Return [x, y] of the center of cell containing provided text 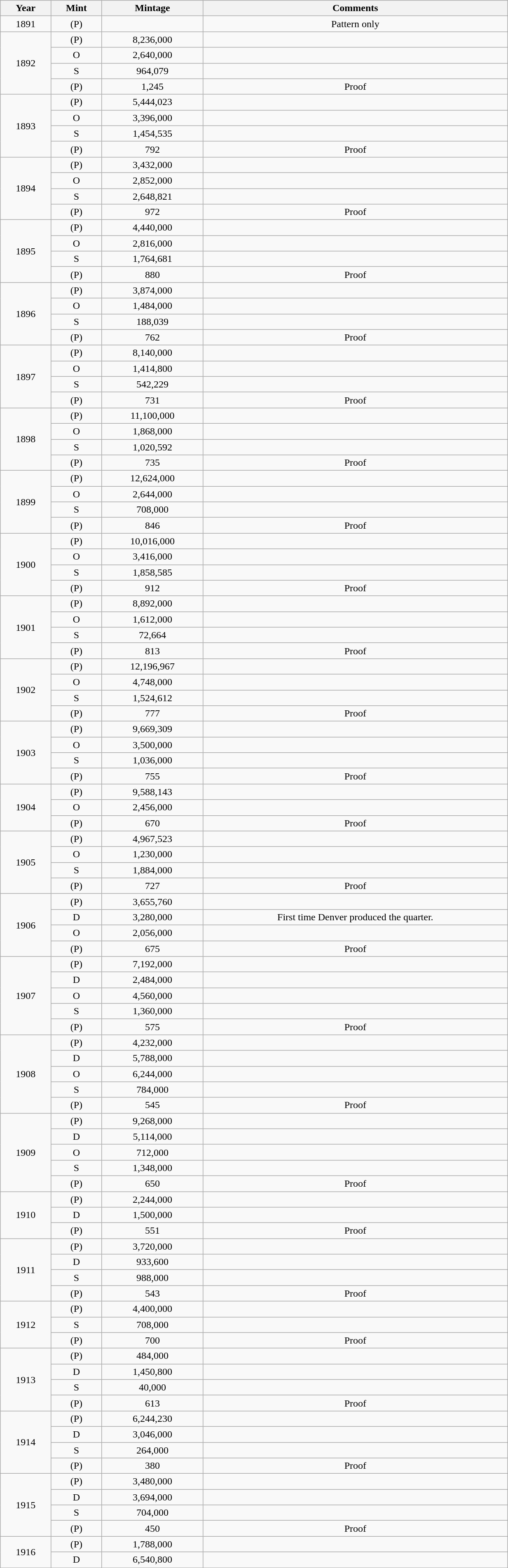
5,114,000 [152, 1136]
1,484,000 [152, 306]
3,480,000 [152, 1482]
727 [152, 886]
6,244,230 [152, 1419]
988,000 [152, 1278]
1911 [26, 1270]
1,450,800 [152, 1372]
1910 [26, 1215]
1891 [26, 24]
Pattern only [355, 24]
2,056,000 [152, 933]
1912 [26, 1325]
704,000 [152, 1513]
2,484,000 [152, 980]
762 [152, 337]
1900 [26, 565]
3,396,000 [152, 118]
1,764,681 [152, 259]
545 [152, 1105]
3,416,000 [152, 557]
1902 [26, 690]
2,852,000 [152, 180]
1,414,800 [152, 369]
1893 [26, 126]
3,432,000 [152, 165]
1905 [26, 862]
551 [152, 1231]
1901 [26, 627]
8,892,000 [152, 604]
4,400,000 [152, 1309]
2,244,000 [152, 1199]
380 [152, 1466]
5,788,000 [152, 1058]
1898 [26, 439]
1915 [26, 1505]
9,588,143 [152, 792]
1896 [26, 314]
450 [152, 1528]
1909 [26, 1152]
264,000 [152, 1450]
3,720,000 [152, 1246]
1,500,000 [152, 1215]
1,612,000 [152, 619]
1,245 [152, 86]
8,236,000 [152, 40]
613 [152, 1403]
Mint [77, 8]
First time Denver produced the quarter. [355, 917]
3,874,000 [152, 290]
9,669,309 [152, 729]
1,858,585 [152, 572]
846 [152, 525]
Year [26, 8]
3,500,000 [152, 745]
1894 [26, 188]
700 [152, 1340]
1916 [26, 1552]
1903 [26, 753]
731 [152, 400]
575 [152, 1027]
784,000 [152, 1090]
1,036,000 [152, 761]
1,788,000 [152, 1544]
2,644,000 [152, 494]
1899 [26, 502]
1,524,612 [152, 698]
1895 [26, 251]
Comments [355, 8]
1897 [26, 376]
5,444,023 [152, 102]
542,229 [152, 384]
1,868,000 [152, 431]
1907 [26, 996]
735 [152, 463]
2,640,000 [152, 55]
4,440,000 [152, 228]
1,454,535 [152, 133]
712,000 [152, 1152]
912 [152, 588]
880 [152, 275]
1914 [26, 1442]
10,016,000 [152, 541]
670 [152, 823]
755 [152, 776]
675 [152, 948]
40,000 [152, 1387]
1,020,592 [152, 447]
Mintage [152, 8]
1,884,000 [152, 870]
9,268,000 [152, 1121]
6,540,800 [152, 1560]
11,100,000 [152, 415]
1908 [26, 1074]
1904 [26, 807]
964,079 [152, 71]
1913 [26, 1379]
8,140,000 [152, 353]
933,600 [152, 1262]
2,648,821 [152, 196]
1,230,000 [152, 854]
4,560,000 [152, 996]
4,967,523 [152, 839]
543 [152, 1293]
1906 [26, 925]
650 [152, 1183]
3,280,000 [152, 917]
2,456,000 [152, 807]
4,748,000 [152, 682]
484,000 [152, 1356]
188,039 [152, 322]
12,624,000 [152, 478]
1,360,000 [152, 1011]
12,196,967 [152, 666]
972 [152, 212]
7,192,000 [152, 964]
1892 [26, 63]
4,232,000 [152, 1043]
3,046,000 [152, 1434]
3,655,760 [152, 901]
3,694,000 [152, 1497]
2,816,000 [152, 243]
6,244,000 [152, 1074]
813 [152, 651]
792 [152, 149]
72,664 [152, 635]
777 [152, 714]
1,348,000 [152, 1168]
